For the text-containing cell, return its midpoint in [x, y] coordinate format. 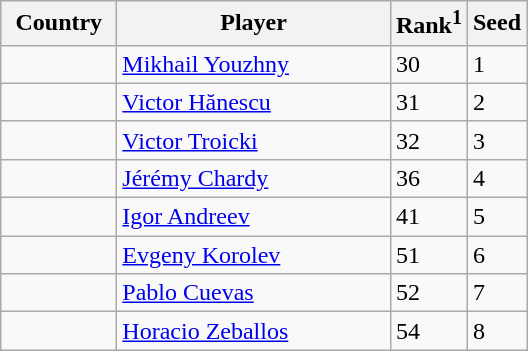
52 [428, 293]
Pablo Cuevas [254, 293]
41 [428, 217]
31 [428, 102]
Player [254, 24]
Country [59, 24]
36 [428, 178]
54 [428, 331]
Horacio Zeballos [254, 331]
Jérémy Chardy [254, 178]
4 [496, 178]
Victor Hănescu [254, 102]
5 [496, 217]
2 [496, 102]
Mikhail Youzhny [254, 64]
6 [496, 255]
30 [428, 64]
8 [496, 331]
Seed [496, 24]
7 [496, 293]
51 [428, 255]
3 [496, 140]
Rank1 [428, 24]
Evgeny Korolev [254, 255]
Igor Andreev [254, 217]
32 [428, 140]
1 [496, 64]
Victor Troicki [254, 140]
